Locate the cell with the specified text and output its [X, Y] center coordinate. 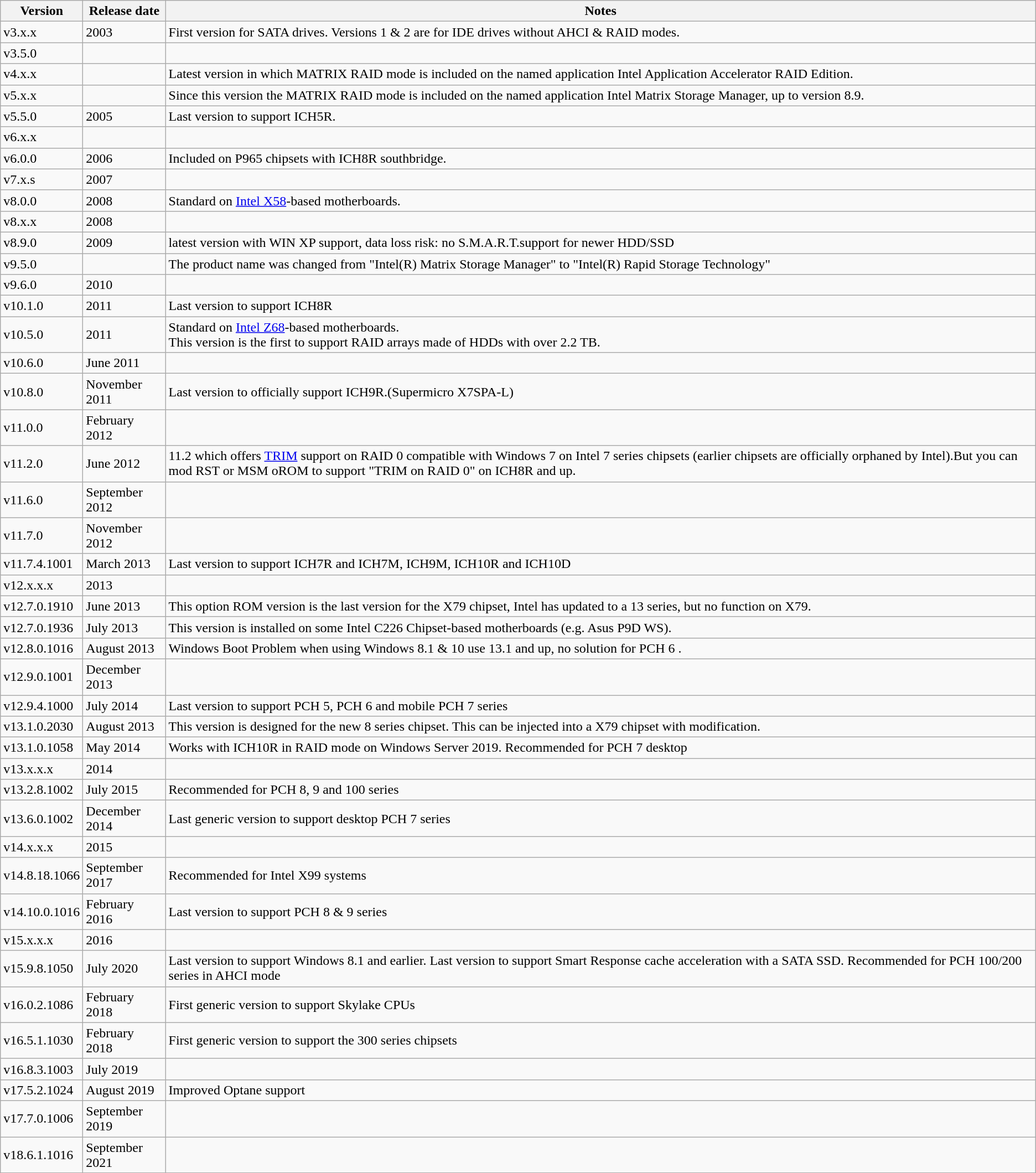
2013 [124, 585]
The product name was changed from "Intel(R) Matrix Storage Manager" to "Intel(R) Rapid Storage Technology" [600, 264]
v14.x.x.x [42, 847]
December 2014 [124, 818]
Improved Optane support [600, 1090]
v11.6.0 [42, 499]
Last version to support ICH5R. [600, 116]
v12.9.4.1000 [42, 706]
2015 [124, 847]
December 2013 [124, 676]
August 2019 [124, 1090]
Standard on Intel Z68-based motherboards.This version is the first to support RAID arrays made of HDDs with over 2.2 TB. [600, 334]
Last version to support PCH 8 & 9 series [600, 911]
v7.x.s [42, 179]
Last version to officially support ICH9R.(Supermicro X7SPA-L) [600, 392]
v17.5.2.1024 [42, 1090]
v16.8.3.1003 [42, 1069]
July 2013 [124, 627]
2005 [124, 116]
v11.7.0 [42, 536]
Recommended for Intel X99 systems [600, 876]
v12.8.0.1016 [42, 648]
v16.5.1.1030 [42, 1041]
2009 [124, 242]
2010 [124, 285]
v5.5.0 [42, 116]
v10.5.0 [42, 334]
Windows Boot Problem when using Windows 8.1 & 10 use 13.1 and up, no solution for PCH 6 . [600, 648]
Last version to support ICH8R [600, 306]
Last generic version to support desktop PCH 7 series [600, 818]
v4.x.x [42, 74]
v14.8.18.1066 [42, 876]
Release date [124, 11]
v8.9.0 [42, 242]
Recommended for PCH 8, 9 and 100 series [600, 790]
v13.2.8.1002 [42, 790]
November 2012 [124, 536]
First generic version to support Skylake CPUs [600, 1004]
May 2014 [124, 748]
March 2013 [124, 564]
Last version to support ICH7R and ICH7M, ICH9M, ICH10R and ICH10D [600, 564]
v13.x.x.x [42, 769]
2014 [124, 769]
v18.6.1.1016 [42, 1155]
v13.1.0.2030 [42, 727]
v10.8.0 [42, 392]
2003 [124, 32]
June 2012 [124, 464]
This version is installed on some Intel C226 Chipset-based motherboards (e.g. Asus P9D WS). [600, 627]
This option ROM version is the last version for the X79 chipset, Intel has updated to a 13 series, but no function on X79. [600, 606]
September 2019 [124, 1118]
v9.6.0 [42, 285]
2006 [124, 158]
v15.x.x.x [42, 940]
Notes [600, 11]
v15.9.8.1050 [42, 969]
Included on P965 chipsets with ICH8R southbridge. [600, 158]
Last version to support PCH 5, PCH 6 and mobile PCH 7 series [600, 706]
Works with ICH10R in RAID mode on Windows Server 2019. Recommended for PCH 7 desktop [600, 748]
February 2012 [124, 427]
July 2015 [124, 790]
v12.9.0.1001 [42, 676]
v5.x.x [42, 95]
v6.x.x [42, 137]
v13.1.0.1058 [42, 748]
v6.0.0 [42, 158]
Latest version in which MATRIX RAID mode is included on the named application Intel Application Accelerator RAID Edition. [600, 74]
v10.1.0 [42, 306]
v11.7.4.1001 [42, 564]
v12.7.0.1910 [42, 606]
v12.x.x.x [42, 585]
v3.x.x [42, 32]
v8.0.0 [42, 200]
v14.10.0.1016 [42, 911]
v16.0.2.1086 [42, 1004]
June 2011 [124, 363]
November 2011 [124, 392]
July 2019 [124, 1069]
Since this version the MATRIX RAID mode is included on the named application Intel Matrix Storage Manager, up to version 8.9. [600, 95]
Standard on Intel X58-based motherboards. [600, 200]
June 2013 [124, 606]
2007 [124, 179]
Version [42, 11]
2016 [124, 940]
v3.5.0 [42, 53]
v11.0.0 [42, 427]
February 2016 [124, 911]
v10.6.0 [42, 363]
latest version with WIN XP support, data loss risk: no S.M.A.R.T.support for newer HDD/SSD [600, 242]
First generic version to support the 300 series chipsets [600, 1041]
v11.2.0 [42, 464]
September 2012 [124, 499]
v12.7.0.1936 [42, 627]
September 2017 [124, 876]
v17.7.0.1006 [42, 1118]
v9.5.0 [42, 264]
v13.6.0.1002 [42, 818]
July 2014 [124, 706]
September 2021 [124, 1155]
This version is designed for the new 8 series chipset. This can be injected into a X79 chipset with modification. [600, 727]
v8.x.x [42, 221]
July 2020 [124, 969]
First version for SATA drives. Versions 1 & 2 are for IDE drives without AHCI & RAID modes. [600, 32]
